For the text-containing cell, return its midpoint in [X, Y] coordinate format. 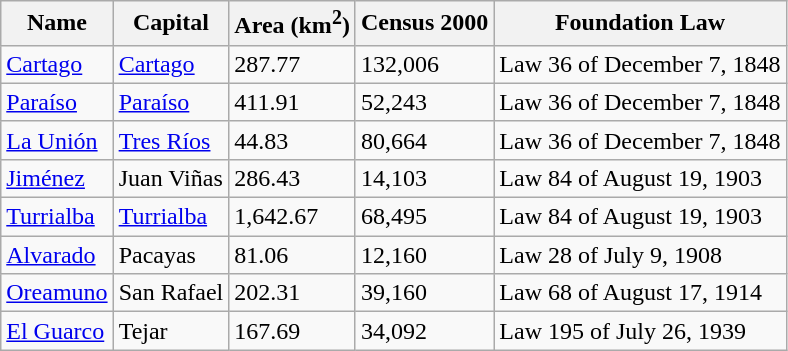
44.83 [292, 140]
81.06 [292, 255]
La Unión [57, 140]
80,664 [424, 140]
Foundation Law [640, 24]
Alvarado [57, 255]
12,160 [424, 255]
Name [57, 24]
202.31 [292, 293]
34,092 [424, 331]
Law 68 of August 17, 1914 [640, 293]
Pacayas [171, 255]
San Rafael [171, 293]
287.77 [292, 64]
El Guarco [57, 331]
132,006 [424, 64]
Census 2000 [424, 24]
Law 28 of July 9, 1908 [640, 255]
68,495 [424, 217]
411.91 [292, 102]
286.43 [292, 178]
Tres Ríos [171, 140]
Capital [171, 24]
Area (km2) [292, 24]
Juan Viñas [171, 178]
Jiménez [57, 178]
1,642.67 [292, 217]
52,243 [424, 102]
39,160 [424, 293]
Oreamuno [57, 293]
Tejar [171, 331]
14,103 [424, 178]
167.69 [292, 331]
Law 195 of July 26, 1939 [640, 331]
